Output the [x, y] coordinate of the center of the cell containing the given text.  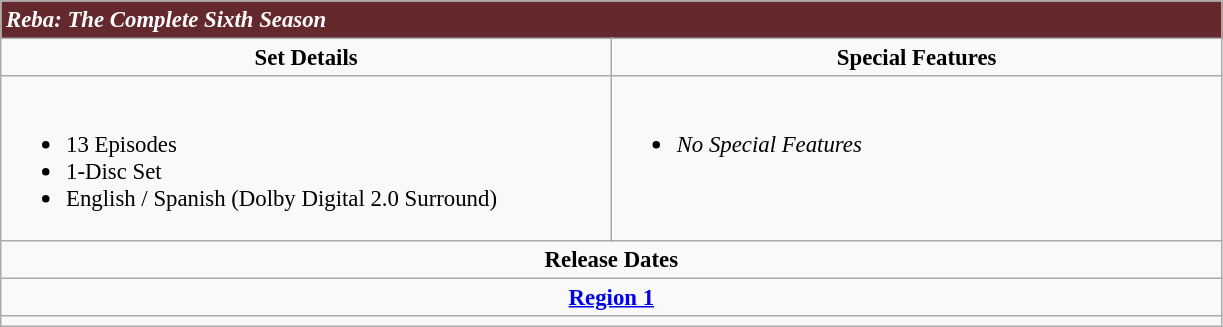
Release Dates [612, 259]
No Special Features [916, 158]
Set Details [306, 58]
Special Features [916, 58]
Region 1 [612, 297]
13 Episodes1-Disc SetEnglish / Spanish (Dolby Digital 2.0 Surround) [306, 158]
Reba: The Complete Sixth Season [612, 20]
